Capture the cell that displays the provided text and extract its [x, y] central coordinate. 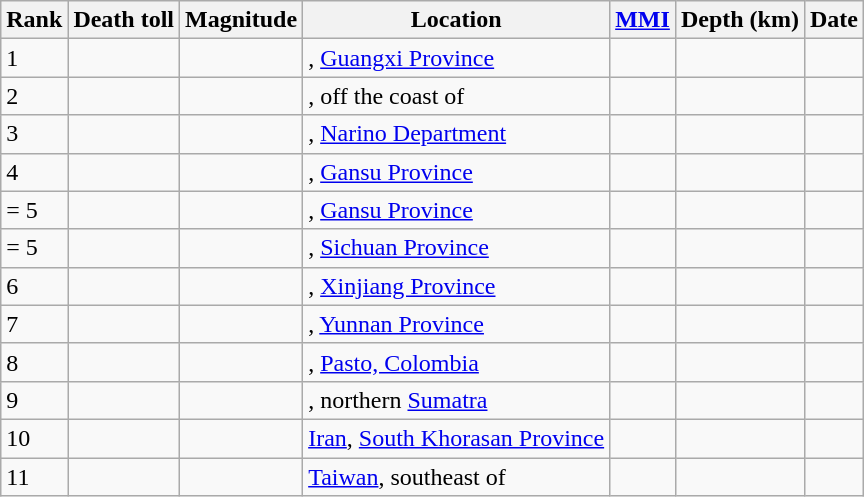
, Pasto, Colombia [456, 362]
7 [34, 324]
6 [34, 286]
, Xinjiang Province [456, 286]
, Guangxi Province [456, 58]
Iran, South Khorasan Province [456, 438]
1 [34, 58]
Death toll [124, 20]
Magnitude [242, 20]
, off the coast of [456, 96]
11 [34, 477]
3 [34, 134]
Taiwan, southeast of [456, 477]
, Narino Department [456, 134]
Location [456, 20]
Date [834, 20]
, Yunnan Province [456, 324]
9 [34, 400]
Rank [34, 20]
MMI [643, 20]
2 [34, 96]
Depth (km) [740, 20]
8 [34, 362]
4 [34, 172]
, Sichuan Province [456, 248]
10 [34, 438]
, northern Sumatra [456, 400]
